From the cell containing the given text, extract its center point as [x, y] coordinate. 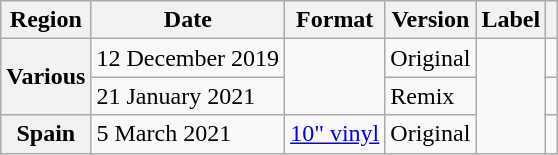
Format [335, 20]
Date [188, 20]
Label [511, 20]
Remix [430, 96]
Spain [46, 134]
10" vinyl [335, 134]
Version [430, 20]
5 March 2021 [188, 134]
21 January 2021 [188, 96]
12 December 2019 [188, 58]
Various [46, 77]
Region [46, 20]
